Detect which cell encompasses the target text, then output its [X, Y] center coordinate. 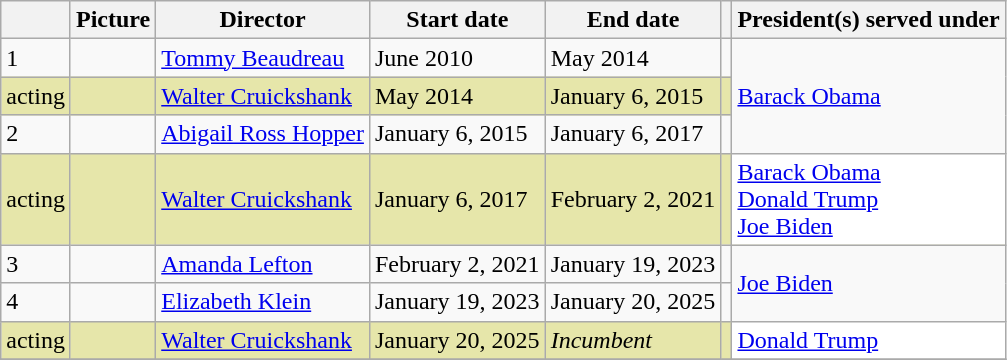
President(s) served under [868, 20]
June 2010 [457, 58]
Incumbent [633, 340]
Elizabeth Klein [263, 302]
1 [36, 58]
2 [36, 134]
4 [36, 302]
Joe Biden [868, 283]
Abigail Ross Hopper [263, 134]
Picture [112, 20]
Barack ObamaDonald TrumpJoe Biden [868, 199]
Donald Trump [868, 340]
End date [633, 20]
Barack Obama [868, 96]
Amanda Lefton [263, 264]
Start date [457, 20]
Director [263, 20]
Tommy Beaudreau [263, 58]
3 [36, 264]
